Extract the [x, y] coordinate from the center of the cell holding the provided text.  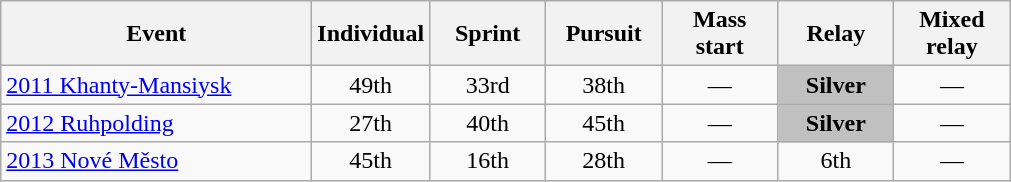
49th [371, 85]
2013 Nové Město [156, 161]
Mixed relay [952, 34]
Relay [836, 34]
38th [604, 85]
Pursuit [604, 34]
2011 Khanty-Mansiysk [156, 85]
Individual [371, 34]
28th [604, 161]
16th [488, 161]
33rd [488, 85]
40th [488, 123]
6th [836, 161]
Event [156, 34]
Mass start [720, 34]
2012 Ruhpolding [156, 123]
27th [371, 123]
Sprint [488, 34]
